Extract the [x, y] coordinate from the center of the cell holding the provided text.  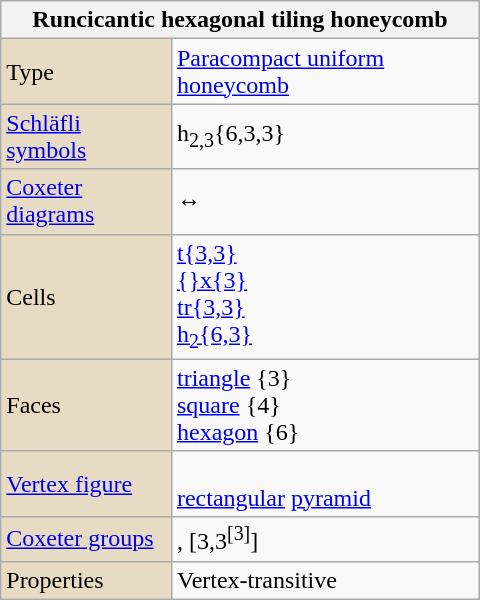
Vertex figure [86, 484]
↔ [325, 202]
Cells [86, 296]
, [3,3[3]] [325, 538]
Faces [86, 405]
rectangular pyramid [325, 484]
triangle {3}square {4}hexagon {6} [325, 405]
Vertex-transitive [325, 580]
Coxeter groups [86, 538]
Properties [86, 580]
Coxeter diagrams [86, 202]
Schläfli symbols [86, 136]
Paracompact uniform honeycomb [325, 72]
Runcicantic hexagonal tiling honeycomb [240, 20]
Type [86, 72]
h2,3{6,3,3} [325, 136]
t{3,3} {}x{3} tr{3,3} h2{6,3} [325, 296]
